Pinpoint the cell where the given text exists, returning its (X, Y) midpoint coordinate. 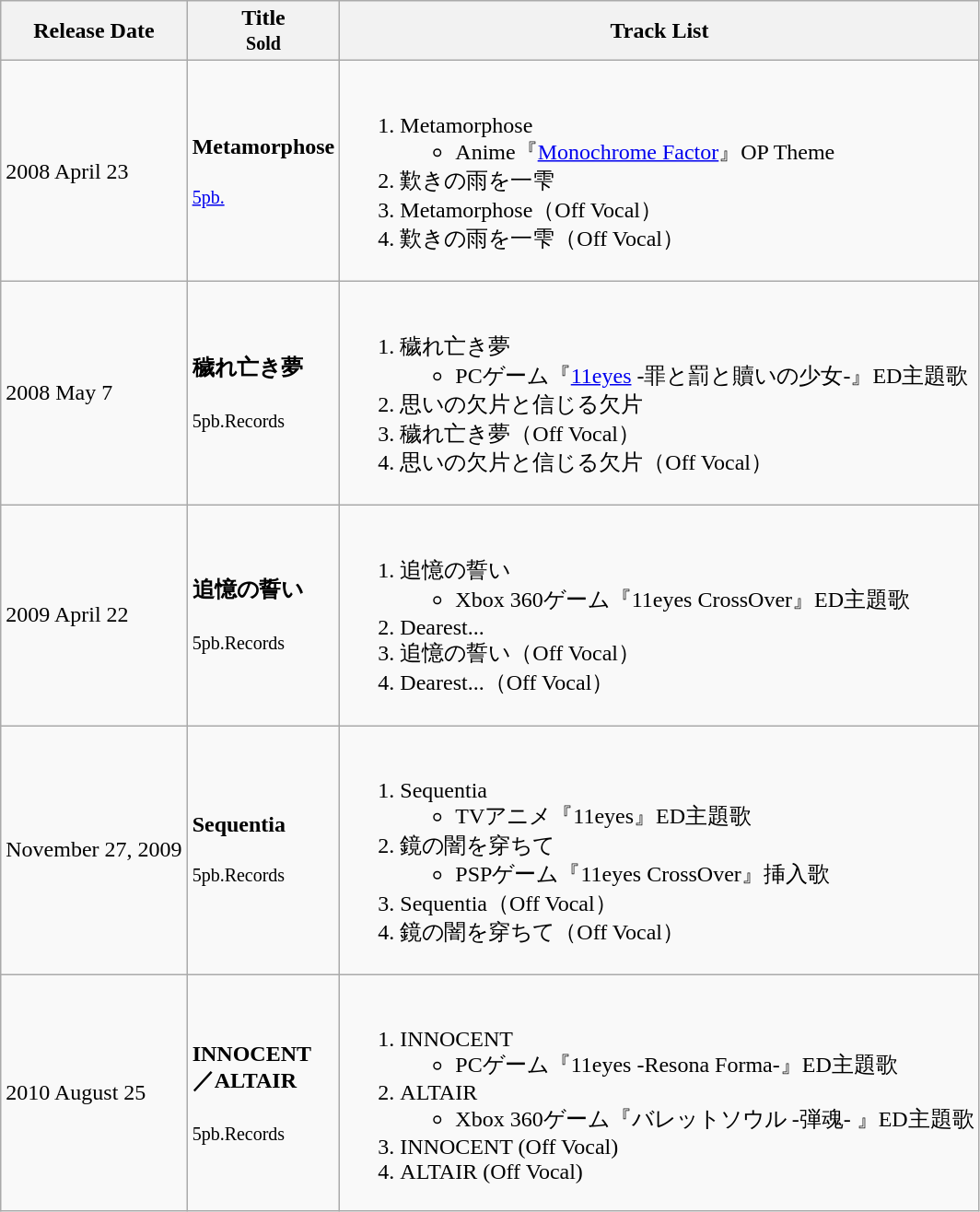
MetamorphoseAnime『Monochrome Factor』OP Theme歎きの雨を一雫Metamorphose（Off Vocal）歎きの雨を一雫（Off Vocal） (659, 171)
Sequentia5pb.Records (263, 851)
INNOCENT／ALTAIR5pb.Records (263, 1092)
2010 August 25 (94, 1092)
Metamorphose5pb. (263, 171)
Title Sold (263, 31)
Release Date (94, 31)
2009 April 22 (94, 615)
2008 April 23 (94, 171)
INNOCENTPCゲーム『11eyes -Resona Forma-』ED主題歌ALTAIRXbox 360ゲーム『バレットソウル -弾魂- 』ED主題歌INNOCENT (Off Vocal)ALTAIR (Off Vocal) (659, 1092)
2008 May 7 (94, 393)
Track List (659, 31)
追憶の誓い5pb.Records (263, 615)
November 27, 2009 (94, 851)
SequentiaTVアニメ『11eyes』ED主題歌鏡の闇を穿ちてPSPゲーム『11eyes CrossOver』挿入歌Sequentia（Off Vocal）鏡の闇を穿ちて（Off Vocal） (659, 851)
追憶の誓いXbox 360ゲーム『11eyes CrossOver』ED主題歌Dearest...追憶の誓い（Off Vocal）Dearest...（Off Vocal） (659, 615)
穢れ亡き夢PCゲーム『11eyes -罪と罰と贖いの少女-』ED主題歌思いの欠片と信じる欠片穢れ亡き夢（Off Vocal）思いの欠片と信じる欠片（Off Vocal） (659, 393)
穢れ亡き夢5pb.Records (263, 393)
